Capture the cell that displays the provided text and extract its (x, y) central coordinate. 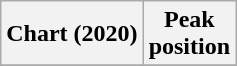
Chart (2020) (72, 34)
Peakposition (189, 34)
